Extract the (X, Y) coordinate from the center of the cell holding the provided text.  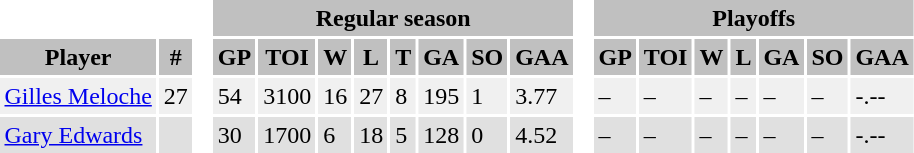
0 (488, 135)
1 (488, 96)
# (176, 57)
195 (442, 96)
54 (234, 96)
3.77 (542, 96)
18 (372, 135)
128 (442, 135)
Gary Edwards (78, 135)
1700 (288, 135)
5 (404, 135)
Player (78, 57)
4.52 (542, 135)
Gilles Meloche (78, 96)
16 (336, 96)
8 (404, 96)
6 (336, 135)
30 (234, 135)
Playoffs (754, 18)
T (404, 57)
3100 (288, 96)
Regular season (393, 18)
